Provide the (x, y) coordinate of the cell's center where the given text is located.  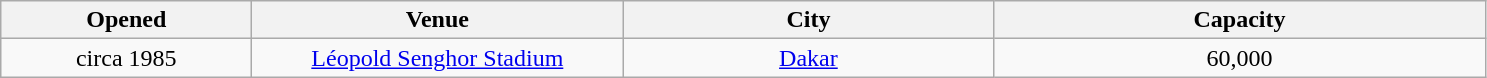
City (808, 20)
Venue (438, 20)
Capacity (1240, 20)
60,000 (1240, 58)
circa 1985 (126, 58)
Dakar (808, 58)
Opened (126, 20)
Léopold Senghor Stadium (438, 58)
